Identify which cell holds the provided text, then report its [x, y] central coordinate. 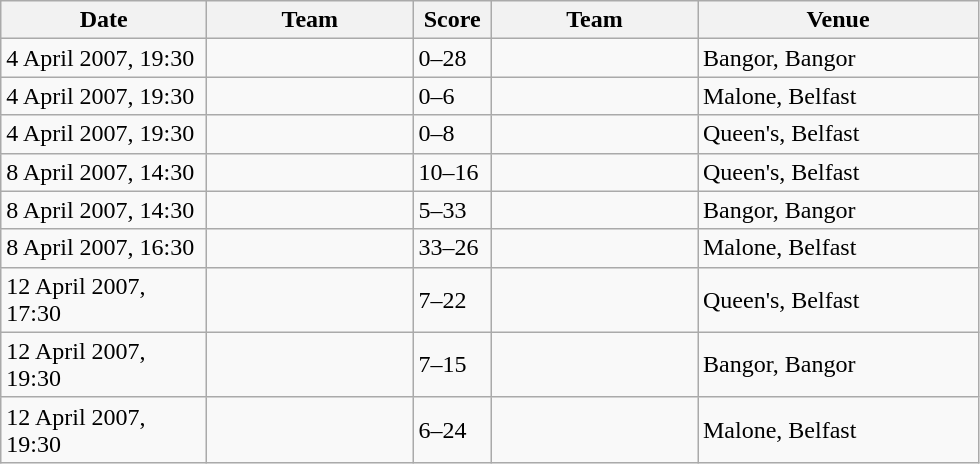
0–6 [452, 96]
Venue [838, 20]
5–33 [452, 210]
8 April 2007, 16:30 [104, 248]
7–15 [452, 364]
33–26 [452, 248]
0–8 [452, 134]
10–16 [452, 172]
Date [104, 20]
Score [452, 20]
12 April 2007, 17:30 [104, 300]
7–22 [452, 300]
0–28 [452, 58]
6–24 [452, 430]
